Provide the [x, y] coordinate of the cell's center where the given text is located.  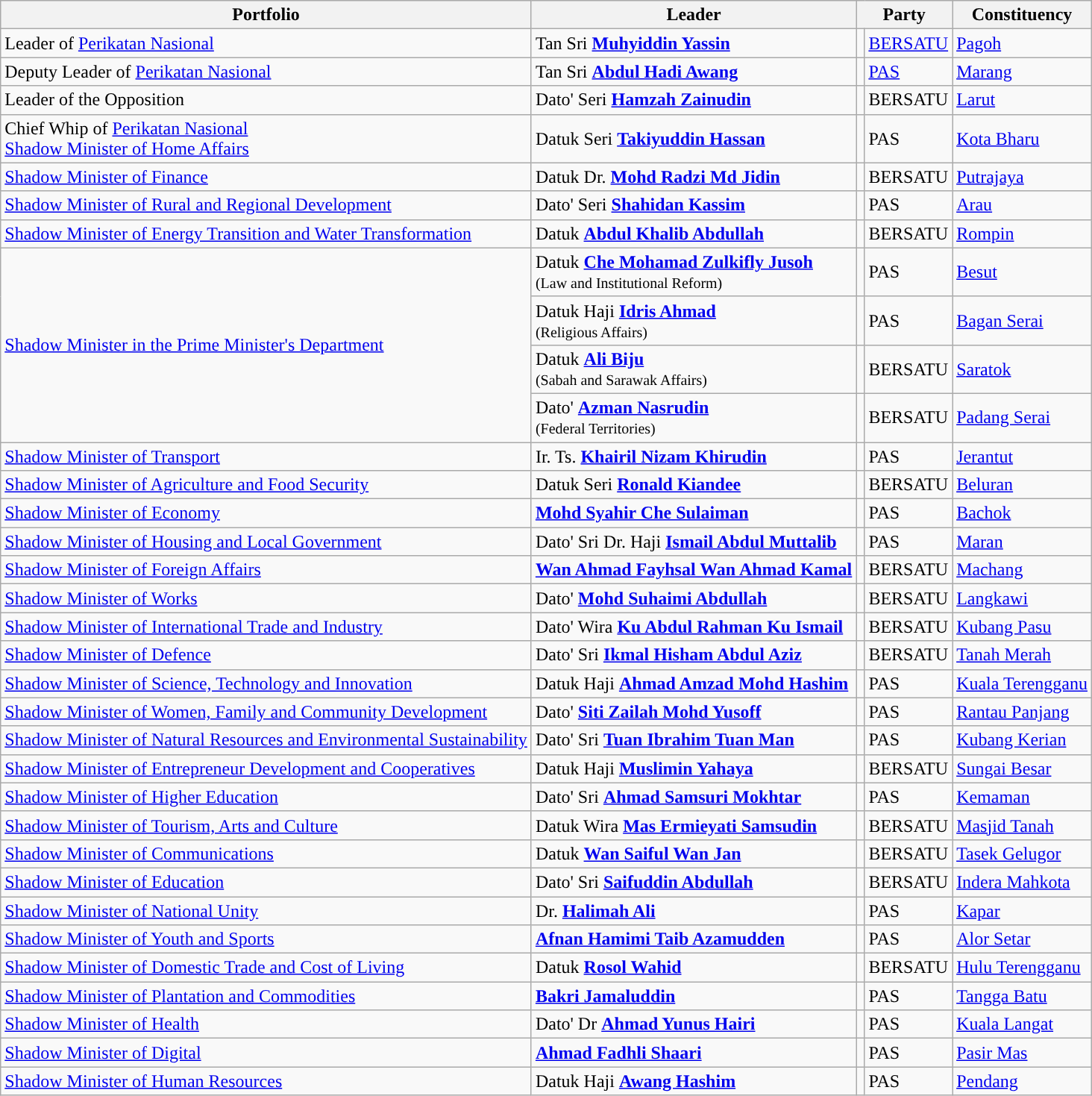
Shadow Minister of Foreign Affairs [266, 570]
Dato' Sri Ikmal Hisham Abdul Aziz [694, 655]
Rantau Panjang [1022, 712]
Afnan Hamimi Taib Azamudden [694, 939]
Dato' Seri Shahidan Kassim [694, 205]
Indera Mahkota [1022, 882]
Putrajaya [1022, 177]
Datuk Dr. Mohd Radzi Md Jidin [694, 177]
Shadow Minister of Agriculture and Food Security [266, 485]
Hulu Terengganu [1022, 968]
Tan Sri Abdul Hadi Awang [694, 72]
Shadow Minister of Youth and Sports [266, 939]
Leader of the Opposition [266, 100]
Wan Ahmad Fayhsal Wan Ahmad Kamal [694, 570]
Kemaman [1022, 797]
Datuk Haji Muslimin Yahaya [694, 768]
Dato' Sri Tuan Ibrahim Tuan Man [694, 740]
Tasek Gelugor [1022, 854]
Dato' Sri Saifuddin Abdullah [694, 882]
Dato' Mohd Suhaimi Abdullah [694, 598]
Kubang Kerian [1022, 740]
Shadow Minister of Rural and Regional Development [266, 205]
Leader of Perikatan Nasional [266, 43]
Kota Bharu [1022, 139]
Kuala Terengganu [1022, 683]
Datuk Seri Takiyuddin Hassan [694, 139]
Tan Sri Muhyiddin Yassin [694, 43]
Datuk Ali Biju (Sabah and Sarawak Affairs) [694, 369]
Datuk Haji Ahmad Amzad Mohd Hashim [694, 683]
Shadow Minister of Education [266, 882]
Chief Whip of Perikatan Nasional Shadow Minister of Home Affairs [266, 139]
Bachok [1022, 513]
Shadow Minister of International Trade and Industry [266, 627]
Masjid Tanah [1022, 825]
Shadow Minister of Health [266, 1024]
Pasir Mas [1022, 1053]
Dato' Wira Ku Abdul Rahman Ku Ismail [694, 627]
Dr. Halimah Ali [694, 911]
Larut [1022, 100]
Kapar [1022, 911]
Kubang Pasu [1022, 627]
Datuk Che Mohamad Zulkifly Jusoh (Law and Institutional Reform) [694, 272]
Datuk Haji Awang Hashim [694, 1081]
Arau [1022, 205]
Shadow Minister of Digital [266, 1053]
Jerantut [1022, 456]
Pendang [1022, 1081]
Mohd Syahir Che Sulaiman [694, 513]
Dato' Azman Nasrudin (Federal Territories) [694, 418]
Leader [694, 15]
Shadow Minister of Transport [266, 456]
Portfolio [266, 15]
Beluran [1022, 485]
Shadow Minister of Natural Resources and Environmental Sustainability [266, 740]
Shadow Minister of National Unity [266, 911]
Datuk Wan Saiful Wan Jan [694, 854]
Ahmad Fadhli Shaari [694, 1053]
Bakri Jamaluddin [694, 996]
Marang [1022, 72]
Shadow Minister of Domestic Trade and Cost of Living [266, 968]
Shadow Minister of Plantation and Commodities [266, 996]
Datuk Abdul Khalib Abdullah [694, 234]
Langkawi [1022, 598]
Shadow Minister of Defence [266, 655]
Dato' Seri Hamzah Zainudin [694, 100]
Shadow Minister of Housing and Local Government [266, 542]
Sungai Besar [1022, 768]
Datuk Haji Idris Ahmad (Religious Affairs) [694, 321]
Padang Serai [1022, 418]
Ir. Ts. Khairil Nizam Khirudin [694, 456]
Shadow Minister of Human Resources [266, 1081]
Tanah Merah [1022, 655]
Shadow Minister in the Prime Minister's Department [266, 345]
Shadow Minister of Works [266, 598]
Shadow Minister of Tourism, Arts and Culture [266, 825]
Dato' Sri Dr. Haji Ismail Abdul Muttalib [694, 542]
Besut [1022, 272]
Datuk Wira Mas Ermieyati Samsudin [694, 825]
Deputy Leader of Perikatan Nasional [266, 72]
Dato' Siti Zailah Mohd Yusoff [694, 712]
Pagoh [1022, 43]
Shadow Minister of Entrepreneur Development and Cooperatives [266, 768]
Maran [1022, 542]
Dato' Dr Ahmad Yunus Hairi [694, 1024]
Constituency [1022, 15]
Dato' Sri Ahmad Samsuri Mokhtar [694, 797]
Shadow Minister of Energy Transition and Water Transformation [266, 234]
Shadow Minister of Communications [266, 854]
Shadow Minister of Finance [266, 177]
Datuk Seri Ronald Kiandee [694, 485]
Rompin [1022, 234]
Shadow Minister of Women, Family and Community Development [266, 712]
Kuala Langat [1022, 1024]
Shadow Minister of Higher Education [266, 797]
Tangga Batu [1022, 996]
Machang [1022, 570]
Shadow Minister of Economy [266, 513]
Saratok [1022, 369]
Bagan Serai [1022, 321]
Alor Setar [1022, 939]
Shadow Minister of Science, Technology and Innovation [266, 683]
Party [904, 15]
Datuk Rosol Wahid [694, 968]
